For the text-containing cell, return its midpoint in (x, y) coordinate format. 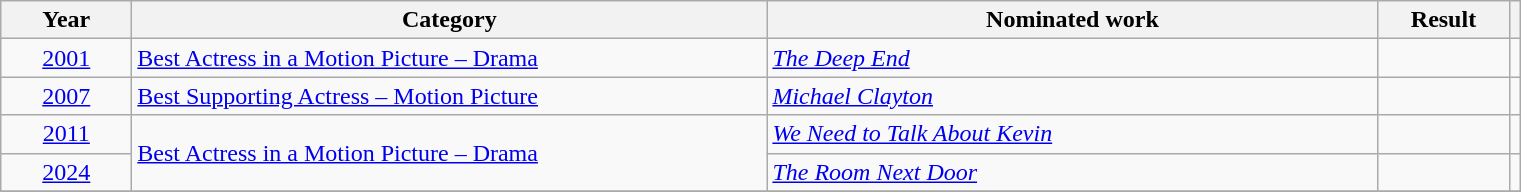
2024 (66, 172)
We Need to Talk About Kevin (1072, 134)
The Deep End (1072, 58)
2007 (66, 96)
The Room Next Door (1072, 172)
Category (450, 20)
Michael Clayton (1072, 96)
Result (1444, 20)
Year (66, 20)
2011 (66, 134)
Best Supporting Actress – Motion Picture (450, 96)
2001 (66, 58)
Nominated work (1072, 20)
